For the text-containing cell, return its midpoint in [x, y] coordinate format. 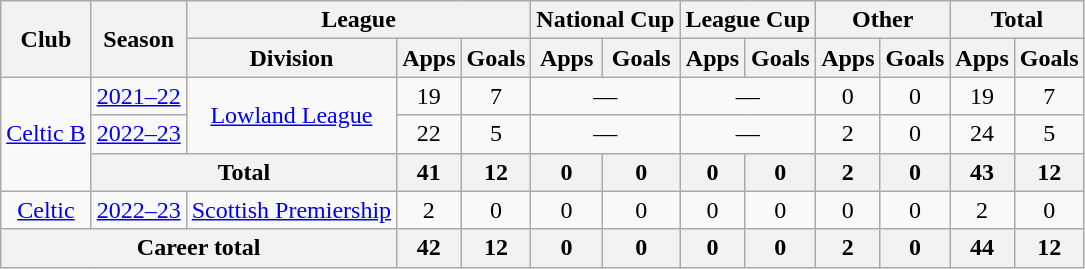
41 [429, 172]
2021–22 [138, 96]
Other [883, 20]
Season [138, 39]
League Cup [748, 20]
Career total [199, 248]
Division [291, 58]
National Cup [606, 20]
Scottish Premiership [291, 210]
42 [429, 248]
Celtic B [46, 134]
League [358, 20]
44 [982, 248]
Celtic [46, 210]
24 [982, 134]
Club [46, 39]
Lowland League [291, 115]
43 [982, 172]
22 [429, 134]
